Pinpoint the cell where the given text exists, returning its (x, y) midpoint coordinate. 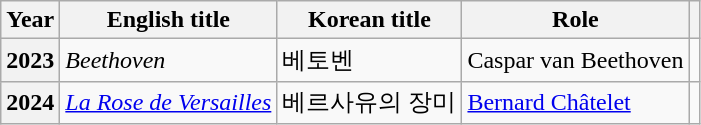
Role (576, 20)
Korean title (370, 20)
Year (30, 20)
English title (168, 20)
La Rose de Versailles (168, 102)
베르사유의 장미 (370, 102)
Bernard Châtelet (576, 102)
Beethoven (168, 60)
베토벤 (370, 60)
2023 (30, 60)
2024 (30, 102)
Caspar van Beethoven (576, 60)
